Identify which cell holds the provided text, then report its (x, y) central coordinate. 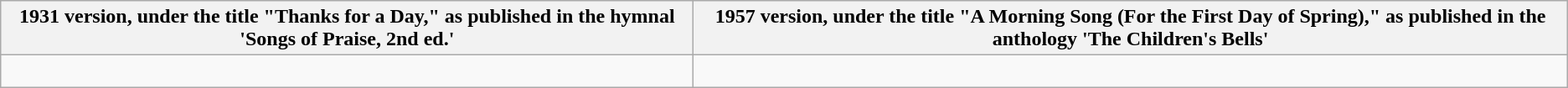
1957 version, under the title "A Morning Song (For the First Day of Spring)," as published in the anthology 'The Children's Bells' (1131, 28)
1931 version, under the title "Thanks for a Day," as published in the hymnal 'Songs of Praise, 2nd ed.' (347, 28)
